Identify which cell holds the provided text, then report its (X, Y) central coordinate. 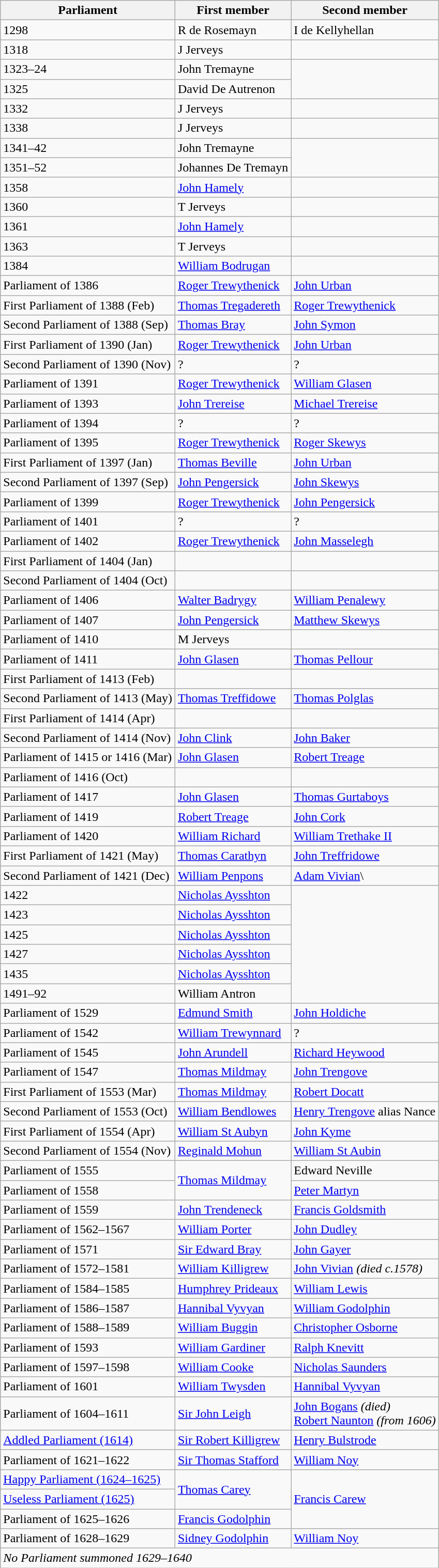
John Vivian (died c.1578) (365, 1269)
Thomas Pellour (365, 659)
Parliament of 1420 (88, 836)
David De Autrenon (233, 89)
Roger Skewys (365, 443)
John Treffridowe (365, 856)
John Holdiche (365, 1013)
Parliament of 1558 (88, 1190)
Second member (365, 10)
Walter Badrygy (233, 600)
Parliament of 1394 (88, 423)
Happy Parliament (1624–1625) (88, 1479)
1351–52 (88, 167)
Parliament of 1572–1581 (88, 1269)
William Glasen (365, 384)
Parliament of 1584–1585 (88, 1288)
Henry Trengove alias Nance (365, 1111)
R de Rosemayn (233, 30)
1361 (88, 226)
John Skewys (365, 482)
First Parliament of 1421 (May) (88, 856)
John Dudley (365, 1230)
Second Parliament of 1554 (Nov) (88, 1151)
John Cork (365, 816)
Ralph Knevitt (365, 1347)
John Clink (233, 738)
Parliament of 1593 (88, 1347)
1341–42 (88, 148)
Parliament of 1625–1626 (88, 1518)
Parliament of 1410 (88, 640)
Thomas Carey (233, 1489)
Parliament of 1399 (88, 502)
Parliament (88, 10)
Second Parliament of 1553 (Oct) (88, 1111)
William Godolphin (365, 1308)
Parliament of 1547 (88, 1072)
Parliament of 1542 (88, 1033)
First Parliament of 1397 (Jan) (88, 462)
Parliament of 1604–1611 (88, 1414)
William Killigrew (233, 1269)
Johannes De Tremayn (233, 167)
Reginald Mohun (233, 1151)
Useless Parliament (1625) (88, 1499)
Second Parliament of 1404 (Oct) (88, 581)
Parliament of 1588–1589 (88, 1328)
Michael Trereise (365, 403)
First member (233, 10)
1363 (88, 246)
William Trewynnard (233, 1033)
John Trengove (365, 1072)
John Symon (365, 325)
William Lewis (365, 1288)
Parliament of 1419 (88, 816)
Christopher Osborne (365, 1328)
1427 (88, 954)
Parliament of 1386 (88, 286)
1318 (88, 50)
Edmund Smith (233, 1013)
1425 (88, 935)
Parliament of 1406 (88, 600)
William Penalewy (365, 600)
John Trendeneck (233, 1210)
Parliament of 1597–1598 (88, 1367)
Edward Neville (365, 1170)
Robert Docatt (365, 1092)
First Parliament of 1388 (Feb) (88, 305)
William St Aubin (365, 1151)
1323–24 (88, 69)
John Gayer (365, 1249)
1358 (88, 187)
First Parliament of 1414 (Apr) (88, 718)
Parliament of 1586–1587 (88, 1308)
Peter Martyn (365, 1190)
Addled Parliament (1614) (88, 1440)
Parliament of 1407 (88, 620)
I de Kellyhellan (365, 30)
Matthew Skewys (365, 620)
Parliament of 1393 (88, 403)
William Penpons (233, 876)
Richard Heywood (365, 1052)
Parliament of 1401 (88, 521)
John Masselegh (365, 541)
Sir Robert Killigrew (233, 1440)
Francis Godolphin (233, 1518)
1360 (88, 207)
Parliament of 1571 (88, 1249)
Thomas Polglas (365, 698)
Parliament of 1545 (88, 1052)
Thomas Beville (233, 462)
William Porter (233, 1230)
1423 (88, 915)
Parliament of 1621–1622 (88, 1460)
Henry Bulstrode (365, 1440)
First Parliament of 1413 (Feb) (88, 679)
William Cooke (233, 1367)
William Bodrugan (233, 266)
Parliament of 1562–1567 (88, 1230)
First Parliament of 1553 (Mar) (88, 1092)
John Kyme (365, 1131)
Sidney Godolphin (233, 1539)
Thomas Treffidowe (233, 698)
Second Parliament of 1421 (Dec) (88, 876)
Sir John Leigh (233, 1414)
Thomas Tregadereth (233, 305)
Parliament of 1395 (88, 443)
Parliament of 1417 (88, 797)
Second Parliament of 1413 (May) (88, 698)
William Twysden (233, 1387)
Sir Thomas Stafford (233, 1460)
1384 (88, 266)
Parliament of 1555 (88, 1170)
Humphrey Prideaux (233, 1288)
Francis Goldsmith (365, 1210)
Sir Edward Bray (233, 1249)
William Richard (233, 836)
1491–92 (88, 993)
Parliament of 1601 (88, 1387)
1325 (88, 89)
1338 (88, 128)
1298 (88, 30)
Parliament of 1529 (88, 1013)
John Baker (365, 738)
Thomas Carathyn (233, 856)
John Arundell (233, 1052)
No Parliament summoned 1629–1640 (220, 1558)
Second Parliament of 1414 (Nov) (88, 738)
Parliament of 1411 (88, 659)
1422 (88, 895)
Parliament of 1391 (88, 384)
Parliament of 1628–1629 (88, 1539)
First Parliament of 1554 (Apr) (88, 1131)
Parliament of 1415 or 1416 (Mar) (88, 757)
Parliament of 1402 (88, 541)
John Bogans (died)Robert Naunton (from 1606) (365, 1414)
Thomas Bray (233, 325)
First Parliament of 1390 (Jan) (88, 345)
Second Parliament of 1397 (Sep) (88, 482)
Parliament of 1416 (Oct) (88, 777)
First Parliament of 1404 (Jan) (88, 561)
William St Aubyn (233, 1131)
William Bendlowes (233, 1111)
William Buggin (233, 1328)
1332 (88, 108)
William Gardiner (233, 1347)
William Antron (233, 993)
Thomas Gurtaboys (365, 797)
Adam Vivian\ (365, 876)
Second Parliament of 1390 (Nov) (88, 364)
Francis Carew (365, 1499)
Parliament of 1559 (88, 1210)
William Trethake II (365, 836)
Nicholas Saunders (365, 1367)
M Jerveys (233, 640)
John Trereise (233, 403)
Second Parliament of 1388 (Sep) (88, 325)
1435 (88, 974)
